Provide the (x, y) coordinate of the cell's center where the given text is located.  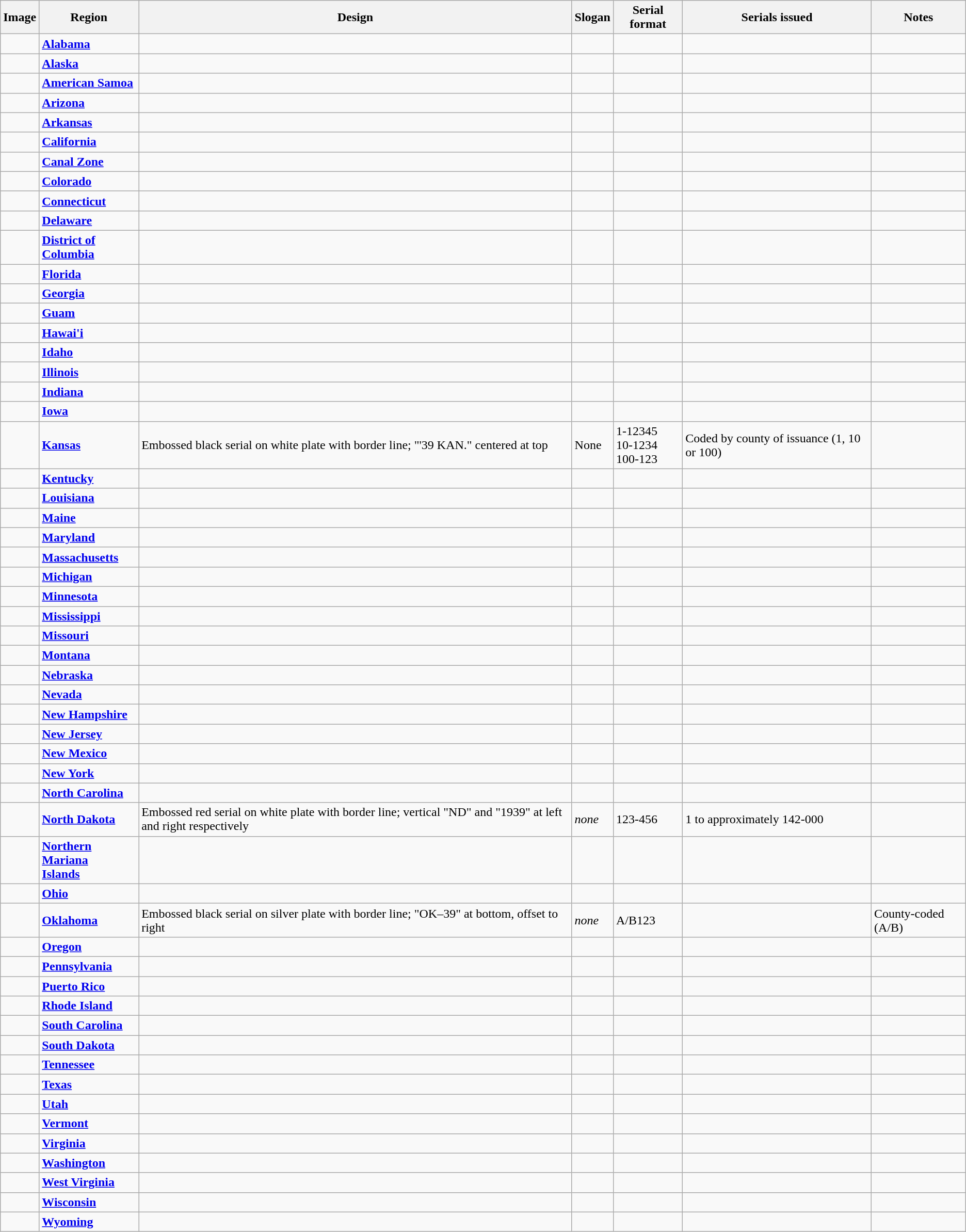
Michigan (89, 577)
Arkansas (89, 122)
West Virginia (89, 1182)
Kentucky (89, 478)
Coded by county of issuance (1, 10 or 100) (777, 445)
Design (355, 18)
Pennsylvania (89, 966)
Nevada (89, 695)
Northern Mariana Islands (89, 860)
Mississippi (89, 616)
Hawai'i (89, 333)
Nebraska (89, 675)
Florida (89, 274)
Idaho (89, 353)
District ofColumbia (89, 247)
Washington (89, 1163)
Wyoming (89, 1222)
Guam (89, 313)
Embossed black serial on white plate with border line; "'39 KAN." centered at top (355, 445)
New York (89, 773)
Canal Zone (89, 162)
Ohio (89, 893)
Alaska (89, 63)
Virginia (89, 1143)
Maine (89, 518)
Georgia (89, 294)
Delaware (89, 220)
None (592, 445)
New Hampshire (89, 714)
South Dakota (89, 1045)
Indiana (89, 392)
Puerto Rico (89, 986)
North Carolina (89, 793)
Slogan (592, 18)
Alabama (89, 44)
Notes (919, 18)
Massachusetts (89, 557)
Rhode Island (89, 1006)
Montana (89, 655)
Vermont (89, 1124)
Wisconsin (89, 1202)
Louisiana (89, 498)
1 to approximately 142-000 (777, 820)
Illinois (89, 372)
California (89, 142)
1-1234510-1234100-123 (648, 445)
Image (20, 18)
American Samoa (89, 83)
South Carolina (89, 1026)
Oklahoma (89, 920)
A/B123 (648, 920)
New Mexico (89, 754)
Region (89, 18)
Texas (89, 1084)
Minnesota (89, 596)
Missouri (89, 636)
Arizona (89, 103)
Serial format (648, 18)
North Dakota (89, 820)
Connecticut (89, 201)
Serials issued (777, 18)
Embossed red serial on white plate with border line; vertical "ND" and "1939" at left and right respectively (355, 820)
Kansas (89, 445)
Iowa (89, 411)
Tennessee (89, 1065)
Embossed black serial on silver plate with border line; "OK–39" at bottom, offset to right (355, 920)
County-coded (A/B) (919, 920)
Maryland (89, 537)
Utah (89, 1104)
Colorado (89, 181)
123-456 (648, 820)
New Jersey (89, 734)
Oregon (89, 947)
